Determine the [x, y] coordinate at the center of the cell enclosing the given text.  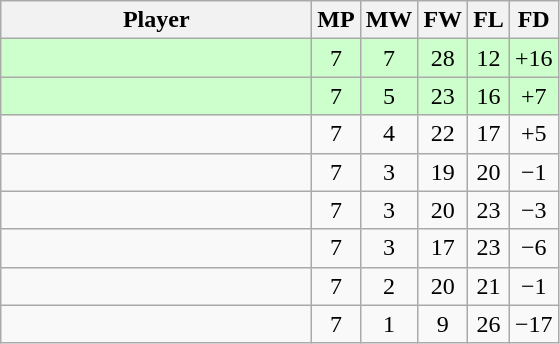
−3 [534, 210]
4 [389, 134]
19 [443, 172]
+16 [534, 58]
12 [489, 58]
+7 [534, 96]
28 [443, 58]
26 [489, 324]
MW [389, 20]
22 [443, 134]
FD [534, 20]
FL [489, 20]
+5 [534, 134]
MP [336, 20]
Player [156, 20]
−17 [534, 324]
1 [389, 324]
−6 [534, 248]
9 [443, 324]
2 [389, 286]
21 [489, 286]
5 [389, 96]
FW [443, 20]
16 [489, 96]
